Identify which cell holds the provided text, then report its (x, y) central coordinate. 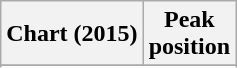
Chart (2015) (72, 34)
Peakposition (189, 34)
